Output the (x, y) coordinate of the center of the cell containing the given text.  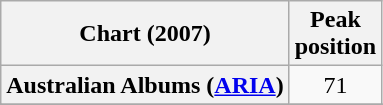
Peakposition (335, 34)
Chart (2007) (145, 34)
71 (335, 85)
Australian Albums (ARIA) (145, 85)
